For the text-containing cell, return its midpoint in [x, y] coordinate format. 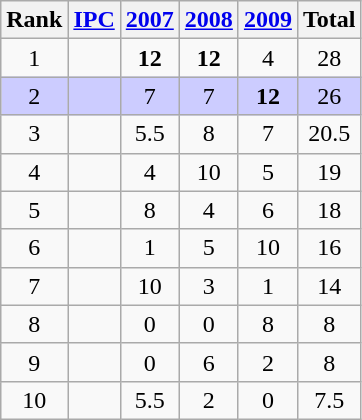
19 [329, 172]
2009 [268, 20]
9 [34, 362]
2008 [208, 20]
20.5 [329, 134]
Rank [34, 20]
18 [329, 210]
28 [329, 58]
IPC [94, 20]
14 [329, 286]
7.5 [329, 400]
Total [329, 20]
26 [329, 96]
2007 [150, 20]
16 [329, 248]
